Return the (x, y) coordinate for the center point of the cell that contains the specified text.  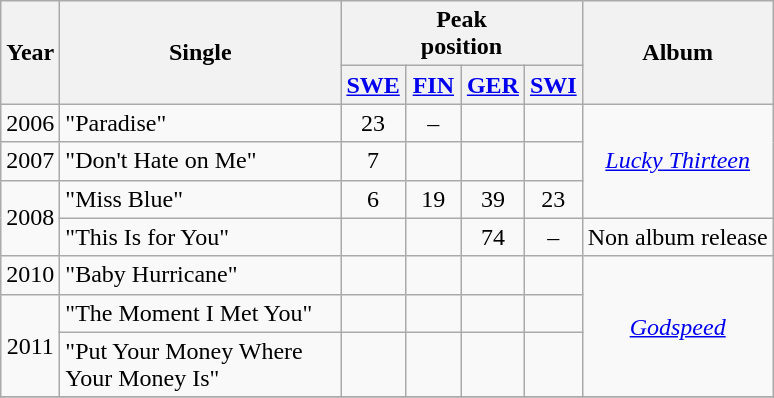
Lucky Thirteen (678, 161)
"Don't Hate on Me" (200, 161)
Non album release (678, 237)
7 (373, 161)
Year (30, 52)
74 (492, 237)
2007 (30, 161)
"Baby Hurricane" (200, 275)
"This Is for You" (200, 237)
2008 (30, 218)
Album (678, 52)
SWE (373, 85)
"Paradise" (200, 123)
"Put Your Money Where Your Money Is" (200, 364)
6 (373, 199)
FIN (433, 85)
Godspeed (678, 326)
2011 (30, 346)
SWI (553, 85)
19 (433, 199)
"Miss Blue" (200, 199)
2010 (30, 275)
2006 (30, 123)
"The Moment I Met You" (200, 313)
Peak position (462, 34)
39 (492, 199)
GER (492, 85)
Single (200, 52)
